Scan for the cell matching the given text and deliver its [x, y] coordinate at center. 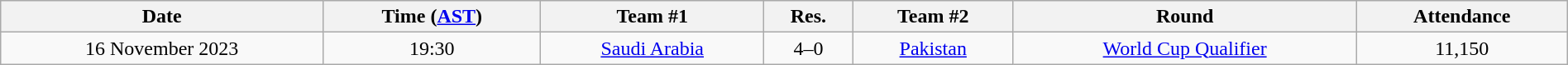
19:30 [432, 48]
16 November 2023 [162, 48]
Attendance [1462, 17]
Time (AST) [432, 17]
Date [162, 17]
Team #1 [652, 17]
Pakistan [933, 48]
4–0 [808, 48]
World Cup Qualifier [1184, 48]
Team #2 [933, 17]
Res. [808, 17]
Saudi Arabia [652, 48]
Round [1184, 17]
11,150 [1462, 48]
